Output the [X, Y] coordinate of the center of the cell containing the given text.  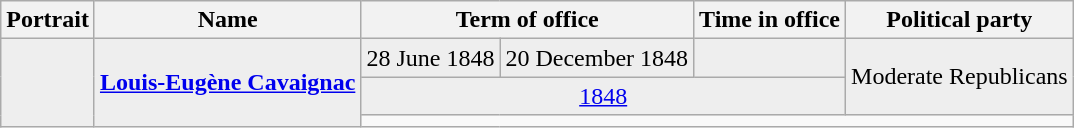
Name [227, 20]
Portrait [48, 20]
Moderate Republicans [960, 77]
Louis-Eugène Cavaignac [227, 82]
1848 [604, 96]
Political party [960, 20]
28 June 1848 [430, 58]
20 December 1848 [597, 58]
Time in office [770, 20]
Term of office [528, 20]
